Extract the (X, Y) coordinate from the center of the cell holding the provided text.  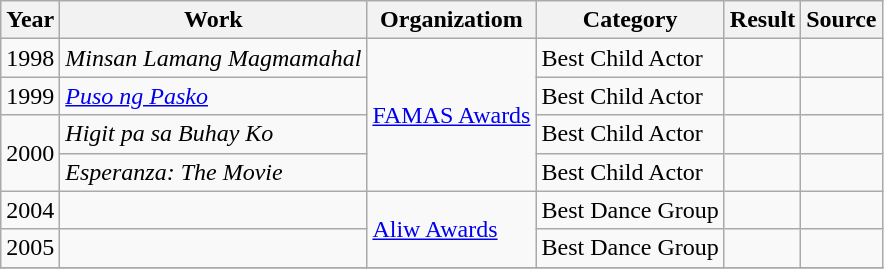
2005 (30, 248)
Year (30, 20)
Source (842, 20)
Higit pa sa Buhay Ko (214, 134)
Category (630, 20)
1999 (30, 96)
1998 (30, 58)
Puso ng Pasko (214, 96)
Result (762, 20)
Minsan Lamang Magmamahal (214, 58)
Aliw Awards (452, 229)
FAMAS Awards (452, 115)
2000 (30, 153)
Esperanza: The Movie (214, 172)
Organizatiom (452, 20)
2004 (30, 210)
Work (214, 20)
